Provide the [X, Y] coordinate of the cell's center where the given text is located.  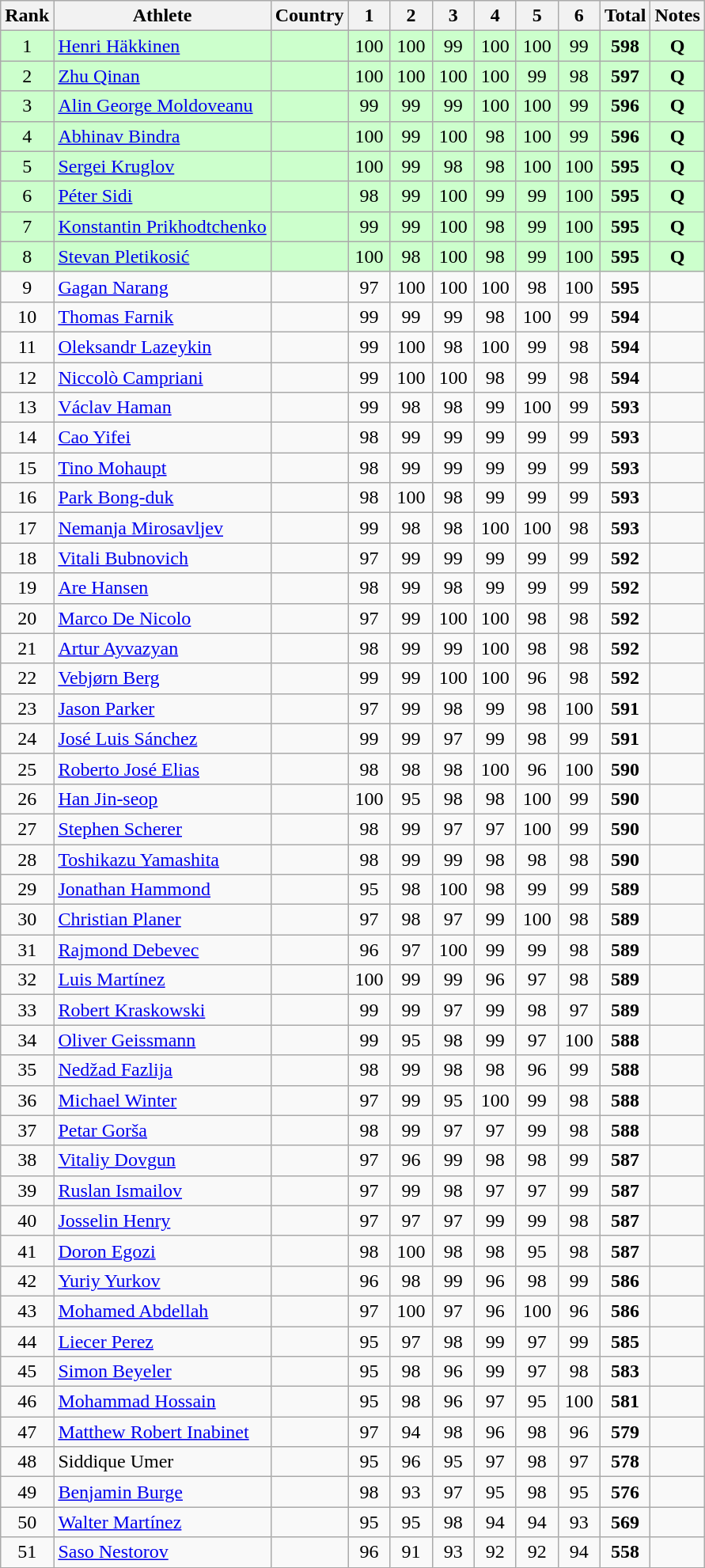
31 [27, 950]
33 [27, 1010]
51 [27, 1552]
Mohammad Hossain [162, 1402]
Niccolò Campriani [162, 378]
Roberto José Elias [162, 769]
Stephen Scherer [162, 829]
46 [27, 1402]
48 [27, 1462]
Jason Parker [162, 708]
20 [27, 618]
583 [625, 1372]
26 [27, 799]
91 [411, 1552]
14 [27, 438]
Rajmond Debevec [162, 950]
576 [625, 1492]
Michael Winter [162, 1100]
43 [27, 1311]
21 [27, 648]
36 [27, 1100]
Nemanja Mirosavljev [162, 528]
Matthew Robert Inabinet [162, 1432]
Jonathan Hammond [162, 890]
Nedžad Fazlija [162, 1070]
Vitaliy Dovgun [162, 1160]
Saso Nestorov [162, 1552]
Luis Martínez [162, 980]
18 [27, 558]
35 [27, 1070]
Vitali Bubnovich [162, 558]
Tino Mohaupt [162, 468]
28 [27, 859]
558 [625, 1552]
41 [27, 1251]
Benjamin Burge [162, 1492]
Alin George Moldoveanu [162, 106]
9 [27, 287]
Robert Kraskowski [162, 1010]
38 [27, 1160]
24 [27, 738]
Doron Egozi [162, 1251]
Marco De Nicolo [162, 618]
Konstantin Prikhodtchenko [162, 226]
Henri Häkkinen [162, 46]
25 [27, 769]
Are Hansen [162, 588]
22 [27, 678]
Petar Gorša [162, 1130]
7 [27, 226]
Sergei Kruglov [162, 166]
Notes [677, 16]
11 [27, 347]
23 [27, 708]
Siddique Umer [162, 1462]
30 [27, 920]
Gagan Narang [162, 287]
Josselin Henry [162, 1221]
Vebjørn Berg [162, 678]
Abhinav Bindra [162, 136]
Han Jin-seop [162, 799]
Walter Martínez [162, 1522]
39 [27, 1190]
579 [625, 1432]
44 [27, 1342]
17 [27, 528]
585 [625, 1342]
598 [625, 46]
Total [625, 16]
32 [27, 980]
15 [27, 468]
47 [27, 1432]
581 [625, 1402]
Liecer Perez [162, 1342]
José Luis Sánchez [162, 738]
37 [27, 1130]
19 [27, 588]
578 [625, 1462]
40 [27, 1221]
34 [27, 1040]
597 [625, 76]
12 [27, 378]
Ruslan Ismailov [162, 1190]
50 [27, 1522]
Rank [27, 16]
10 [27, 317]
Zhu Qinan [162, 76]
Artur Ayvazyan [162, 648]
Park Bong-duk [162, 498]
29 [27, 890]
Mohamed Abdellah [162, 1311]
8 [27, 256]
Christian Planer [162, 920]
Stevan Pletikosić [162, 256]
Oleksandr Lazeykin [162, 347]
16 [27, 498]
Simon Beyeler [162, 1372]
13 [27, 408]
Václav Haman [162, 408]
Cao Yifei [162, 438]
569 [625, 1522]
42 [27, 1281]
Country [309, 16]
Thomas Farnik [162, 317]
Oliver Geissmann [162, 1040]
49 [27, 1492]
Toshikazu Yamashita [162, 859]
27 [27, 829]
45 [27, 1372]
Yuriy Yurkov [162, 1281]
Athlete [162, 16]
Péter Sidi [162, 196]
